Search for the cell housing the specified text and yield its [X, Y] center coordinate. 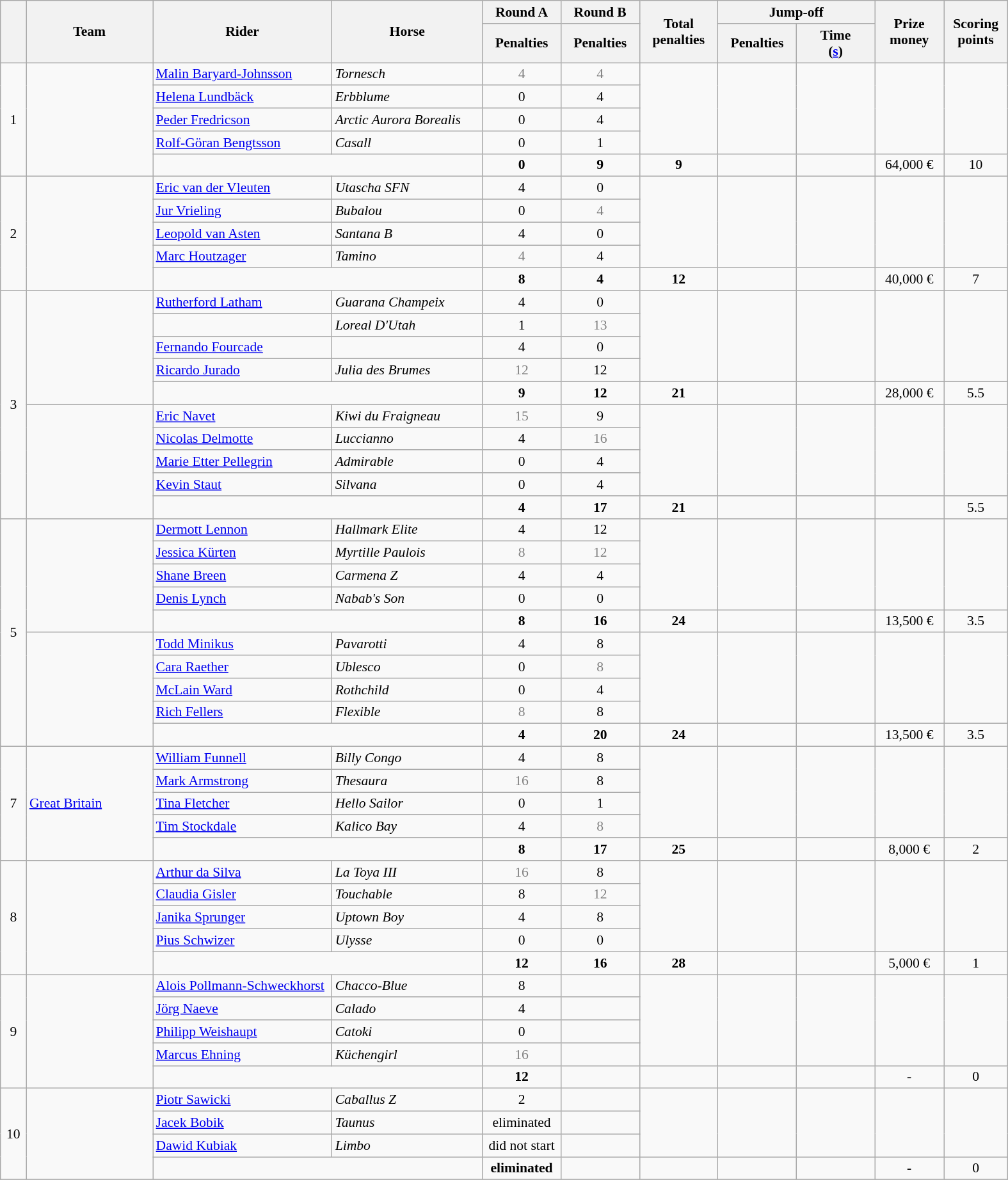
Malin Baryard-Johnsson [242, 74]
Tina Fletcher [242, 804]
Philipp Weishaupt [242, 1032]
Casall [407, 143]
13 [600, 325]
Great Britain [90, 804]
Jörg Naeve [242, 1009]
McLain Ward [242, 690]
3 [13, 404]
Catoki [407, 1032]
Tim Stockdale [242, 827]
5,000 € [909, 963]
Eric van der Vleuten [242, 188]
Alois Pollmann-Schweckhorst [242, 986]
Kiwi du Fraigneau [407, 416]
Round B [600, 12]
25 [678, 849]
Eric Navet [242, 416]
Santana B [407, 234]
Mark Armstrong [242, 781]
Jessica Kürten [242, 553]
Marc Houtzager [242, 257]
Uptown Boy [407, 918]
Marie Etter Pellegrin [242, 462]
8,000 € [909, 849]
Todd Minikus [242, 644]
Flexible [407, 712]
Hello Sailor [407, 804]
Janika Sprunger [242, 918]
Helena Lundbäck [242, 97]
Touchable [407, 895]
Total penalties [678, 32]
Horse [407, 32]
Billy Congo [407, 758]
Thesaura [407, 781]
Admirable [407, 462]
Kevin Staut [242, 484]
Silvana [407, 484]
Rolf-Göran Bengtsson [242, 143]
Ublesco [407, 667]
Jacek Bobik [242, 1123]
5 [13, 632]
Calado [407, 1009]
28,000 € [909, 394]
Rutherford Latham [242, 302]
Shane Breen [242, 576]
20 [600, 735]
Guarana Champeix [407, 302]
Luccianno [407, 439]
Julia des Brumes [407, 371]
did not start [522, 1145]
Utascha SFN [407, 188]
Dawid Kubiak [242, 1145]
Tamino [407, 257]
Taunus [407, 1123]
Limbo [407, 1145]
Arctic Aurora Borealis [407, 120]
Carmena Z [407, 576]
Tornesch [407, 74]
Bubalou [407, 211]
Cara Raether [242, 667]
Scoringpoints [975, 32]
15 [522, 416]
Pavarotti [407, 644]
Peder Fredricson [242, 120]
Marcus Ehning [242, 1055]
Hallmark Elite [407, 530]
Dermott Lennon [242, 530]
Ricardo Jurado [242, 371]
Jur Vrieling [242, 211]
Claudia Gisler [242, 895]
Fernando Fourcade [242, 347]
Team [90, 32]
Kalico Bay [407, 827]
Rich Fellers [242, 712]
Round A [522, 12]
William Funnell [242, 758]
40,000 € [909, 280]
Prizemoney [909, 32]
Rothchild [407, 690]
Nicolas Delmotte [242, 439]
Erbblume [407, 97]
Arthur da Silva [242, 872]
Leopold van Asten [242, 234]
28 [678, 963]
Nabab's Son [407, 598]
Jump-off [796, 12]
Pius Schwizer [242, 941]
La Toya III [407, 872]
64,000 € [909, 165]
Rider [242, 32]
Ulysse [407, 941]
Myrtille Paulois [407, 553]
Piotr Sawicki [242, 1100]
Loreal D'Utah [407, 325]
Chacco-Blue [407, 986]
Time(s) [836, 44]
Küchengirl [407, 1055]
Denis Lynch [242, 598]
Caballus Z [407, 1100]
